Scan for the cell matching the given text and deliver its [x, y] coordinate at center. 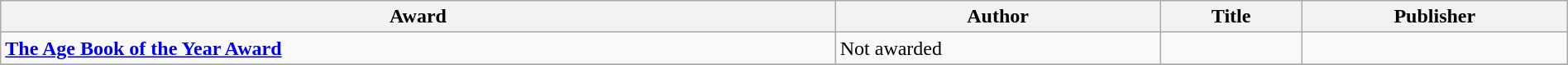
Award [418, 17]
The Age Book of the Year Award [418, 48]
Author [997, 17]
Not awarded [997, 48]
Title [1231, 17]
Publisher [1434, 17]
